Return [x, y] of the center of cell containing provided text 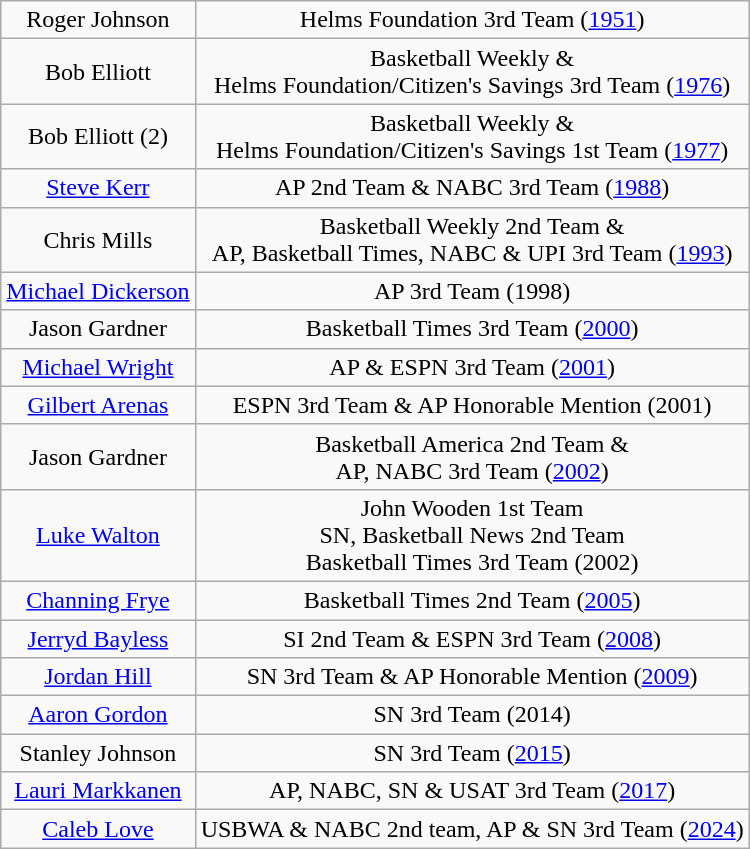
John Wooden 1st Team SN, Basketball News 2nd Team Basketball Times 3rd Team (2002) [472, 535]
Channing Frye [98, 600]
Jordan Hill [98, 677]
ESPN 3rd Team & AP Honorable Mention (2001) [472, 405]
Steve Kerr [98, 188]
Bob Elliott (2) [98, 136]
Basketball Weekly 2nd Team & AP, Basketball Times, NABC & UPI 3rd Team (1993) [472, 240]
Basketball Weekly & Helms Foundation/Citizen's Savings 1st Team (1977) [472, 136]
Basketball Times 3rd Team (2000) [472, 329]
Roger Johnson [98, 20]
Luke Walton [98, 535]
Jerryd Bayless [98, 639]
Basketball Weekly & Helms Foundation/Citizen's Savings 3rd Team (1976) [472, 72]
AP, NABC, SN & USAT 3rd Team (2017) [472, 791]
Lauri Markkanen [98, 791]
SN 3rd Team & AP Honorable Mention (2009) [472, 677]
AP 3rd Team (1998) [472, 291]
Aaron Gordon [98, 715]
Stanley Johnson [98, 753]
Michael Wright [98, 367]
Caleb Love [98, 829]
AP & ESPN 3rd Team (2001) [472, 367]
Michael Dickerson [98, 291]
SN 3rd Team (2014) [472, 715]
Chris Mills [98, 240]
Basketball America 2nd Team & AP, NABC 3rd Team (2002) [472, 456]
Basketball Times 2nd Team (2005) [472, 600]
Bob Elliott [98, 72]
USBWA & NABC 2nd team, AP & SN 3rd Team (2024) [472, 829]
SN 3rd Team (2015) [472, 753]
Helms Foundation 3rd Team (1951) [472, 20]
AP 2nd Team & NABC 3rd Team (1988) [472, 188]
Gilbert Arenas [98, 405]
SI 2nd Team & ESPN 3rd Team (2008) [472, 639]
